Return [X, Y] of the center of cell containing provided text 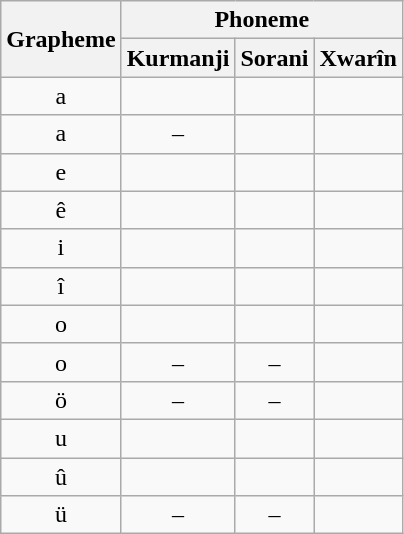
ê [61, 210]
Xwarîn [358, 58]
Kurmanji [178, 58]
Sorani [274, 58]
i [61, 248]
û [61, 477]
Grapheme [61, 39]
ö [61, 400]
ü [61, 515]
Phoneme [262, 20]
u [61, 438]
e [61, 172]
î [61, 286]
